Identify which cell holds the provided text, then report its (x, y) central coordinate. 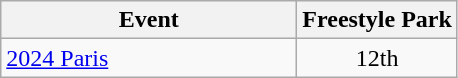
Event (149, 20)
Freestyle Park (378, 20)
12th (378, 58)
2024 Paris (149, 58)
